Find where the given text appears and provide that cell's center as (X, Y) coordinate. 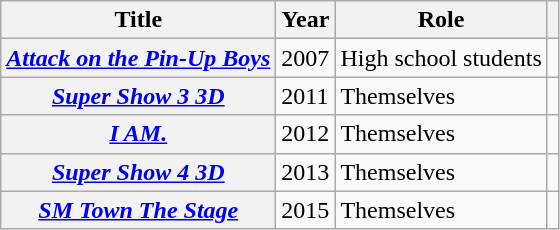
Attack on the Pin-Up Boys (138, 58)
2015 (306, 210)
2012 (306, 134)
I AM. (138, 134)
Year (306, 20)
Role (441, 20)
Super Show 4 3D (138, 172)
Title (138, 20)
2011 (306, 96)
High school students (441, 58)
2013 (306, 172)
SM Town The Stage (138, 210)
Super Show 3 3D (138, 96)
2007 (306, 58)
